For the text-containing cell, return its midpoint in (x, y) coordinate format. 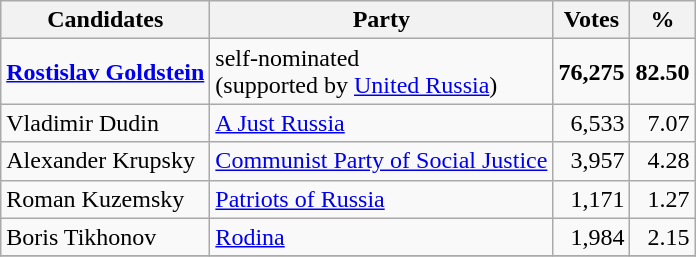
self-nominated(supported by United Russia) (382, 72)
4.28 (662, 161)
Vladimir Dudin (106, 123)
1,171 (592, 199)
6,533 (592, 123)
% (662, 20)
Alexander Krupsky (106, 161)
2.15 (662, 237)
1.27 (662, 199)
1,984 (592, 237)
Candidates (106, 20)
Communist Party of Social Justice (382, 161)
3,957 (592, 161)
Rostislav Goldstein (106, 72)
76,275 (592, 72)
Roman Kuzemsky (106, 199)
Patriots of Russia (382, 199)
Party (382, 20)
7.07 (662, 123)
Rodina (382, 237)
A Just Russia (382, 123)
Votes (592, 20)
82.50 (662, 72)
Boris Tikhonov (106, 237)
